Scan for the cell matching the given text and deliver its (X, Y) coordinate at center. 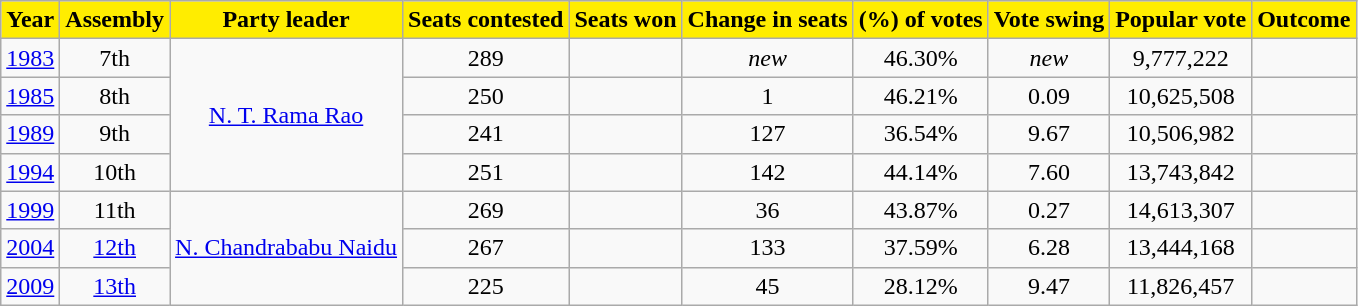
9,777,222 (1181, 58)
2009 (30, 286)
13th (115, 286)
N. Chandrababu Naidu (286, 248)
7.60 (1049, 172)
241 (486, 134)
37.59% (920, 248)
45 (768, 286)
9th (115, 134)
13,444,168 (1181, 248)
36 (768, 210)
1985 (30, 96)
9.67 (1049, 134)
0.27 (1049, 210)
Vote swing (1049, 20)
0.09 (1049, 96)
225 (486, 286)
12th (115, 248)
142 (768, 172)
43.87% (920, 210)
251 (486, 172)
1 (768, 96)
250 (486, 96)
11th (115, 210)
13,743,842 (1181, 172)
289 (486, 58)
6.28 (1049, 248)
Change in seats (768, 20)
269 (486, 210)
10th (115, 172)
11,826,457 (1181, 286)
1983 (30, 58)
36.54% (920, 134)
127 (768, 134)
1994 (30, 172)
Popular vote (1181, 20)
46.21% (920, 96)
Year (30, 20)
Seats won (626, 20)
N. T. Rama Rao (286, 115)
2004 (30, 248)
Outcome (1304, 20)
1989 (30, 134)
Party leader (286, 20)
14,613,307 (1181, 210)
8th (115, 96)
1999 (30, 210)
9.47 (1049, 286)
7th (115, 58)
267 (486, 248)
Assembly (115, 20)
Seats contested (486, 20)
44.14% (920, 172)
10,625,508 (1181, 96)
28.12% (920, 286)
(%) of votes (920, 20)
46.30% (920, 58)
133 (768, 248)
10,506,982 (1181, 134)
